Pinpoint the cell where the given text exists, returning its [x, y] midpoint coordinate. 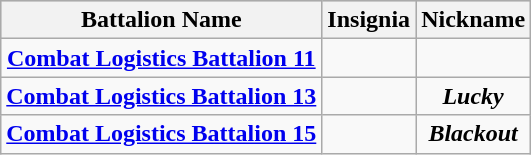
Nickname [474, 20]
Combat Logistics Battalion 13 [162, 96]
Battalion Name [162, 20]
Blackout [474, 134]
Insignia [369, 20]
Lucky [474, 96]
Combat Logistics Battalion 15 [162, 134]
Combat Logistics Battalion 11 [162, 58]
